Return [x, y] of the center of cell containing provided text 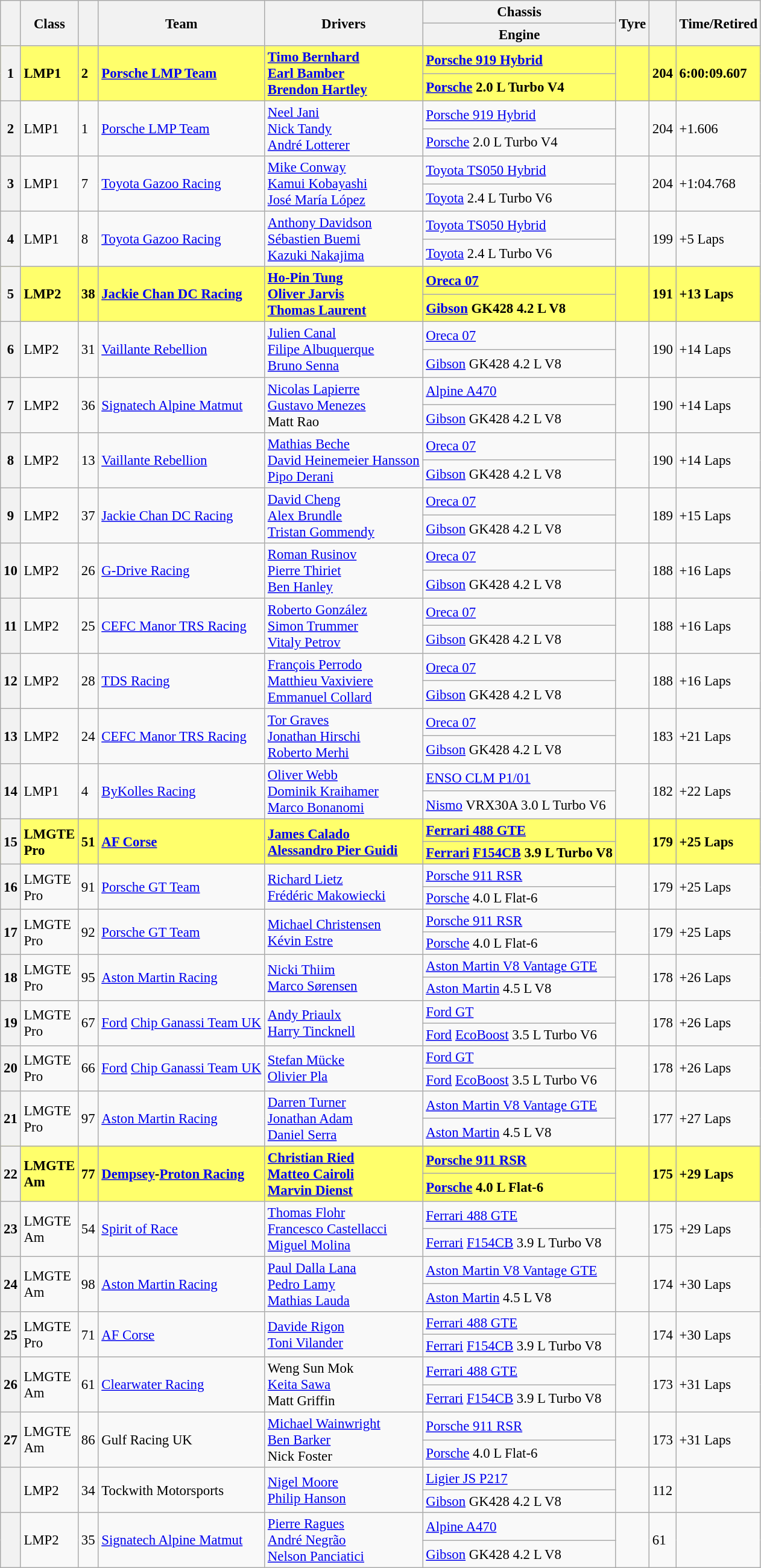
Spirit of Race [182, 1229]
Thomas Flohr Francesco Castellacci Miguel Molina [344, 1229]
+1.606 [718, 129]
+5 Laps [718, 239]
Drivers [344, 23]
97 [88, 1119]
Neel Jani Nick Tandy André Lotterer [344, 129]
5 [11, 294]
+21 Laps [718, 736]
98 [88, 1284]
92 [88, 932]
Class [49, 23]
Chassis [519, 12]
Tockwith Motorsports [182, 1490]
54 [88, 1229]
Darren Turner Jonathan Adam Daniel Serra [344, 1119]
Nicki Thiim Marco Sørensen [344, 978]
François Perrodo Matthieu Vaxiviere Emmanuel Collard [344, 681]
+15 Laps [718, 515]
12 [11, 681]
Nigel Moore Philip Hanson [344, 1490]
Engine [519, 35]
Oliver Webb Dominik Kraihamer Marco Bonanomi [344, 792]
Michael Christensen Kévin Estre [344, 932]
51 [88, 842]
Weng Sun Mok Keita Sawa Matt Griffin [344, 1385]
11 [11, 626]
Michael Wainwright Ben Barker Nick Foster [344, 1440]
TDS Racing [182, 681]
191 [663, 294]
+1:04.768 [718, 184]
22 [11, 1174]
86 [88, 1440]
Stefan Mücke Olivier Pla [344, 1068]
Mathias Beche David Heinemeier Hansson Pipo Derani [344, 460]
66 [88, 1068]
Anthony Davidson Sébastien Buemi Kazuki Nakajima [344, 239]
+27 Laps [718, 1119]
ENSO CLM P1/01 [519, 778]
182 [663, 792]
10 [11, 570]
Julien Canal Filipe Albuquerque Bruno Senna [344, 350]
David Cheng Alex Brundle Tristan Gommendy [344, 515]
Time/Retired [718, 23]
15 [11, 842]
Dempsey-Proton Racing [182, 1174]
71 [88, 1335]
19 [11, 1022]
91 [88, 887]
Davide Rigon Toni Vilander [344, 1335]
Richard Lietz Frédéric Makowiecki [344, 887]
6:00:09.607 [718, 74]
21 [11, 1119]
61 [88, 1385]
Mike Conway Kamui Kobayashi José María López [344, 184]
Nismo VRX30A 3.0 L Turbo V6 [519, 805]
67 [88, 1022]
Christian Ried Matteo Cairoli Marvin Dienst [344, 1174]
G-Drive Racing [182, 570]
Andy Priaulx Harry Tincknell [344, 1022]
183 [663, 736]
199 [663, 239]
Ligier JS P217 [519, 1479]
Tyre [632, 23]
38 [88, 294]
17 [11, 932]
14 [11, 792]
James Calado Alessandro Pier Guidi [344, 842]
3 [11, 184]
ByKolles Racing [182, 792]
9 [11, 515]
112 [663, 1490]
Signatech Alpine Matmut [182, 405]
Paul Dalla Lana Pedro Lamy Mathias Lauda [344, 1284]
+13 Laps [718, 294]
Ho-Pin Tung Oliver Jarvis Thomas Laurent [344, 294]
6 [11, 350]
18 [11, 978]
23 [11, 1229]
77 [88, 1174]
Team [182, 23]
Nicolas Lapierre Gustavo Menezes Matt Rao [344, 405]
+22 Laps [718, 792]
Roman Rusinov Pierre Thiriet Ben Hanley [344, 570]
34 [88, 1490]
95 [88, 978]
189 [663, 515]
Timo Bernhard Earl Bamber Brendon Hartley [344, 74]
Gulf Racing UK [182, 1440]
16 [11, 887]
31 [88, 350]
177 [663, 1119]
37 [88, 515]
Roberto González Simon Trummer Vitaly Petrov [344, 626]
27 [11, 1440]
20 [11, 1068]
Tor Graves Jonathan Hirschi Roberto Merhi [344, 736]
Clearwater Racing [182, 1385]
36 [88, 405]
28 [88, 681]
